Search for the cell housing the specified text and yield its (x, y) center coordinate. 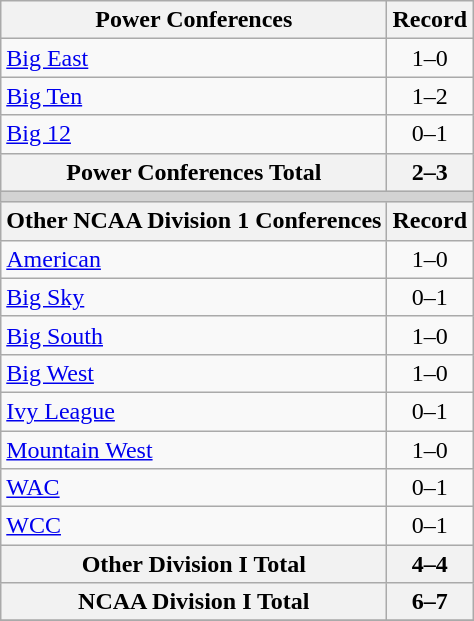
American (194, 259)
Mountain West (194, 449)
6–7 (430, 602)
Other Division I Total (194, 564)
Big East (194, 58)
WAC (194, 488)
Ivy League (194, 411)
Power Conferences Total (194, 172)
Big South (194, 335)
Power Conferences (194, 20)
4–4 (430, 564)
NCAA Division I Total (194, 602)
Other NCAA Division 1 Conferences (194, 221)
Big West (194, 373)
2–3 (430, 172)
1–2 (430, 96)
Big 12 (194, 134)
Big Ten (194, 96)
Big Sky (194, 297)
WCC (194, 526)
